Locate the cell with the specified text and output its (x, y) center coordinate. 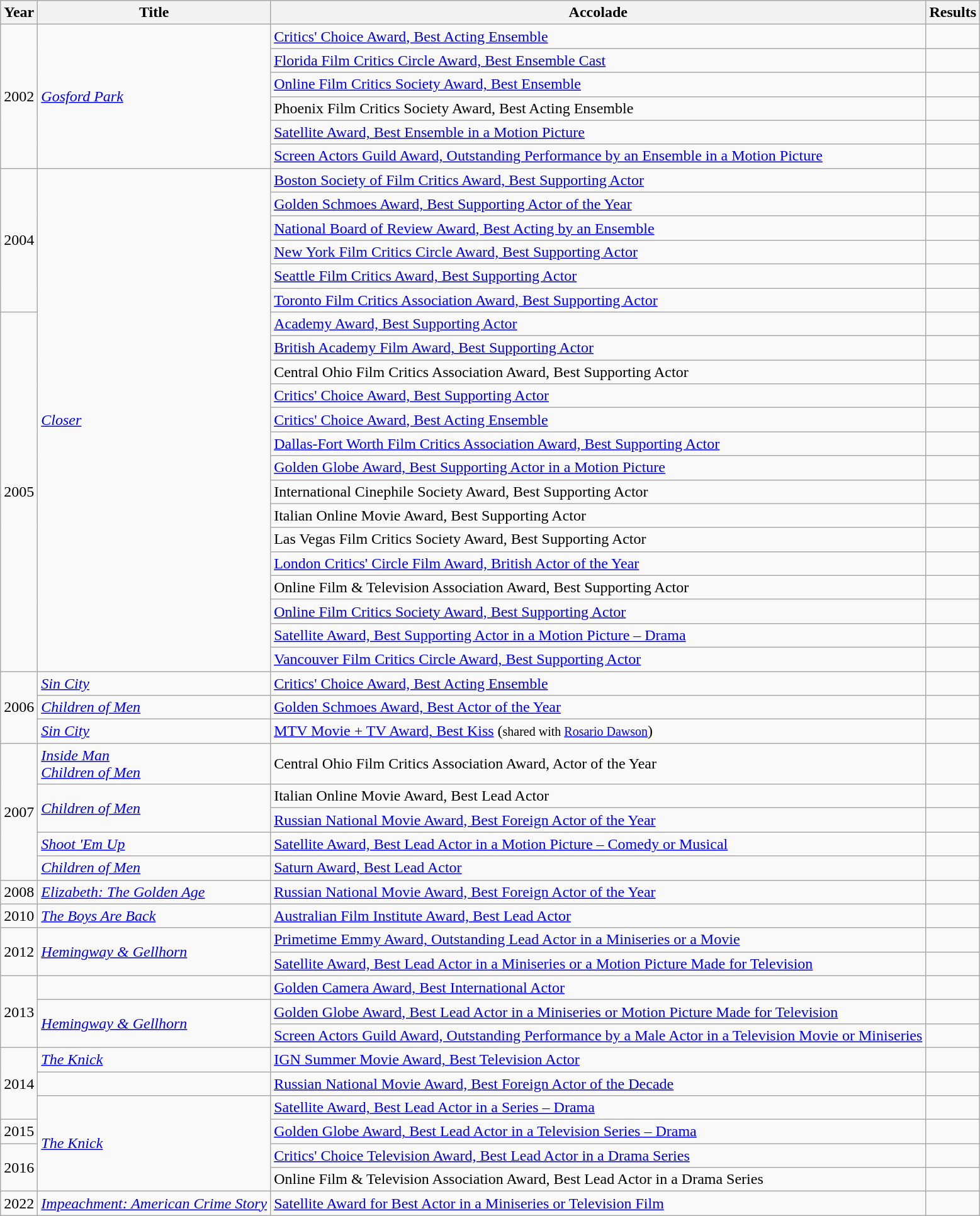
Screen Actors Guild Award, Outstanding Performance by an Ensemble in a Motion Picture (598, 156)
Impeachment: American Crime Story (154, 1203)
Critics' Choice Award, Best Supporting Actor (598, 396)
Shoot 'Em Up (154, 844)
Inside ManChildren of Men (154, 764)
2013 (19, 1011)
Australian Film Institute Award, Best Lead Actor (598, 916)
Satellite Award, Best Ensemble in a Motion Picture (598, 132)
Central Ohio Film Critics Association Award, Best Supporting Actor (598, 372)
MTV Movie + TV Award, Best Kiss (shared with Rosario Dawson) (598, 731)
National Board of Review Award, Best Acting by an Ensemble (598, 228)
London Critics' Circle Film Award, British Actor of the Year (598, 563)
2010 (19, 916)
2002 (19, 96)
2005 (19, 492)
Title (154, 13)
International Cinephile Society Award, Best Supporting Actor (598, 492)
Russian National Movie Award, Best Foreign Actor of the Decade (598, 1083)
Satellite Award, Best Lead Actor in a Motion Picture – Comedy or Musical (598, 844)
Gosford Park (154, 96)
Boston Society of Film Critics Award, Best Supporting Actor (598, 180)
Toronto Film Critics Association Award, Best Supporting Actor (598, 300)
2016 (19, 1168)
Golden Schmoes Award, Best Actor of the Year (598, 707)
Florida Film Critics Circle Award, Best Ensemble Cast (598, 60)
Golden Camera Award, Best International Actor (598, 988)
Online Film & Television Association Award, Best Lead Actor in a Drama Series (598, 1179)
Dallas-Fort Worth Film Critics Association Award, Best Supporting Actor (598, 444)
Italian Online Movie Award, Best Lead Actor (598, 796)
Satellite Award, Best Lead Actor in a Miniseries or a Motion Picture Made for Television (598, 964)
Critics' Choice Television Award, Best Lead Actor in a Drama Series (598, 1156)
Seattle Film Critics Award, Best Supporting Actor (598, 276)
2006 (19, 707)
British Academy Film Award, Best Supporting Actor (598, 348)
IGN Summer Movie Award, Best Television Actor (598, 1059)
2004 (19, 240)
2007 (19, 812)
Online Film Critics Society Award, Best Ensemble (598, 84)
Satellite Award, Best Lead Actor in a Series – Drama (598, 1108)
Golden Globe Award, Best Lead Actor in a Television Series – Drama (598, 1132)
Golden Globe Award, Best Lead Actor in a Miniseries or Motion Picture Made for Television (598, 1011)
Las Vegas Film Critics Society Award, Best Supporting Actor (598, 539)
Central Ohio Film Critics Association Award, Actor of the Year (598, 764)
Closer (154, 419)
Phoenix Film Critics Society Award, Best Acting Ensemble (598, 108)
Online Film & Television Association Award, Best Supporting Actor (598, 587)
Golden Globe Award, Best Supporting Actor in a Motion Picture (598, 468)
Saturn Award, Best Lead Actor (598, 868)
Academy Award, Best Supporting Actor (598, 324)
Italian Online Movie Award, Best Supporting Actor (598, 515)
2014 (19, 1083)
Satellite Award, Best Supporting Actor in a Motion Picture – Drama (598, 635)
The Boys Are Back (154, 916)
2022 (19, 1203)
Primetime Emmy Award, Outstanding Lead Actor in a Miniseries or a Movie (598, 940)
Satellite Award for Best Actor in a Miniseries or Television Film (598, 1203)
New York Film Critics Circle Award, Best Supporting Actor (598, 252)
Golden Schmoes Award, Best Supporting Actor of the Year (598, 204)
Results (953, 13)
2012 (19, 952)
Accolade (598, 13)
Screen Actors Guild Award, Outstanding Performance by a Male Actor in a Television Movie or Miniseries (598, 1035)
2015 (19, 1132)
2008 (19, 892)
Online Film Critics Society Award, Best Supporting Actor (598, 611)
Year (19, 13)
Vancouver Film Critics Circle Award, Best Supporting Actor (598, 659)
Elizabeth: The Golden Age (154, 892)
